Scan for the cell matching the given text and deliver its [X, Y] coordinate at center. 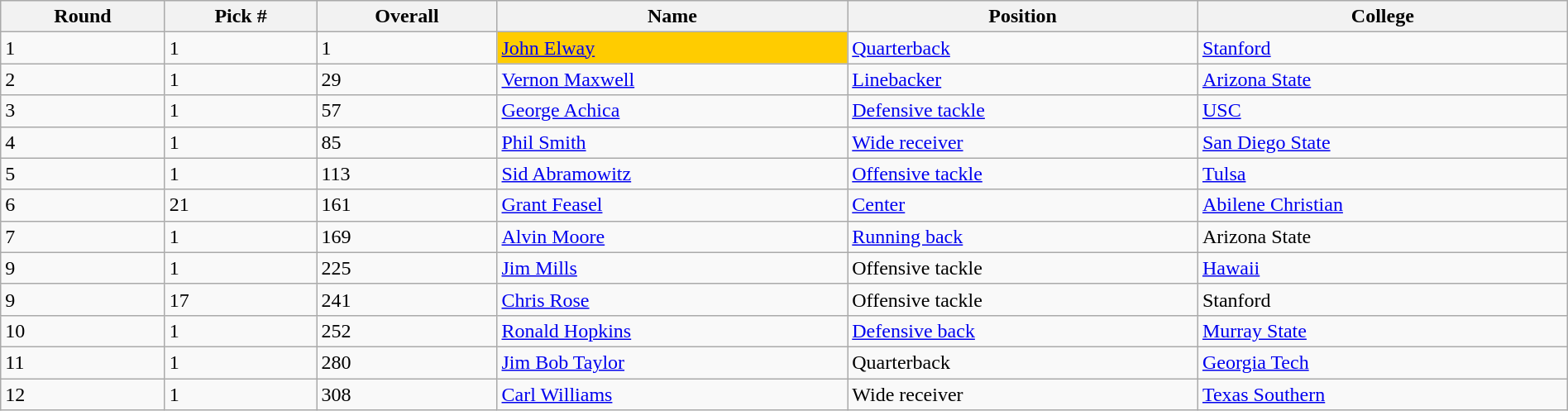
5 [83, 174]
Carl Williams [672, 394]
Abilene Christian [1383, 205]
280 [407, 362]
Linebacker [1023, 79]
College [1383, 17]
17 [241, 299]
57 [407, 111]
85 [407, 142]
12 [83, 394]
USC [1383, 111]
Chris Rose [672, 299]
Jim Bob Taylor [672, 362]
10 [83, 331]
Alvin Moore [672, 237]
6 [83, 205]
Center [1023, 205]
252 [407, 331]
Running back [1023, 237]
Vernon Maxwell [672, 79]
Pick # [241, 17]
7 [83, 237]
Defensive tackle [1023, 111]
Position [1023, 17]
Ronald Hopkins [672, 331]
29 [407, 79]
Defensive back [1023, 331]
Sid Abramowitz [672, 174]
4 [83, 142]
Phil Smith [672, 142]
169 [407, 237]
21 [241, 205]
George Achica [672, 111]
San Diego State [1383, 142]
308 [407, 394]
Hawaii [1383, 268]
3 [83, 111]
11 [83, 362]
Murray State [1383, 331]
161 [407, 205]
113 [407, 174]
Overall [407, 17]
John Elway [672, 48]
225 [407, 268]
Grant Feasel [672, 205]
241 [407, 299]
Texas Southern [1383, 394]
Georgia Tech [1383, 362]
2 [83, 79]
Name [672, 17]
Jim Mills [672, 268]
Tulsa [1383, 174]
Round [83, 17]
